Determine the [X, Y] coordinate at the center of the cell enclosing the given text.  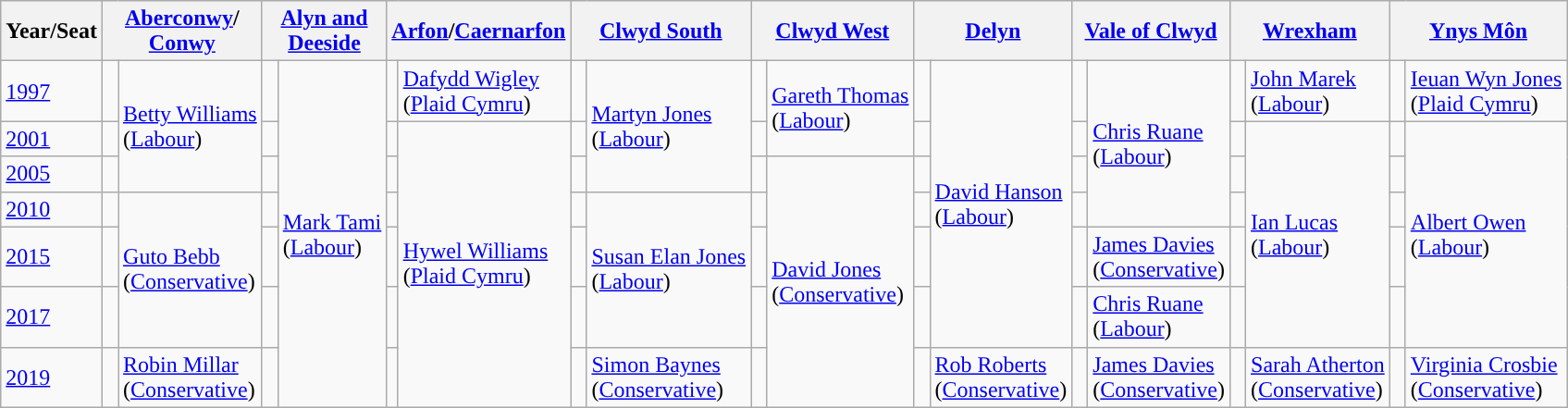
Simon Baynes(Conservative) [669, 377]
Gareth Thomas(Labour) [840, 109]
David Jones(Conservative) [840, 281]
Aberconwy/Conwy [181, 31]
Year/Seat [52, 31]
Delyn [994, 31]
Guto Bebb(Conservative) [191, 269]
Hywel Williams(Plaid Cymru) [485, 265]
Ieuan Wyn Jones(Plaid Cymru) [1486, 91]
Wrexham [1310, 31]
2017 [52, 316]
2010 [52, 209]
Betty Williams(Labour) [191, 126]
Mark Tami(Labour) [332, 234]
Susan Elan Jones(Labour) [669, 269]
Virginia Crosbie(Conservative) [1486, 377]
David Hanson(Labour) [1001, 204]
Dafydd Wigley(Plaid Cymru) [485, 91]
Alyn andDeeside [324, 31]
Sarah Atherton(Conservative) [1318, 377]
1997 [52, 91]
Ian Lucas(Labour) [1318, 234]
Arfon/Caernarfon [479, 31]
Vale of Clwyd [1151, 31]
Clwyd South [661, 31]
Ynys Môn [1478, 31]
John Marek(Labour) [1318, 91]
2015 [52, 257]
2001 [52, 139]
Clwyd West [833, 31]
Robin Millar(Conservative) [191, 377]
2019 [52, 377]
Albert Owen(Labour) [1486, 234]
Martyn Jones(Labour) [669, 126]
2005 [52, 174]
Rob Roberts(Conservative) [1001, 377]
